Capture the cell that displays the provided text and extract its (x, y) central coordinate. 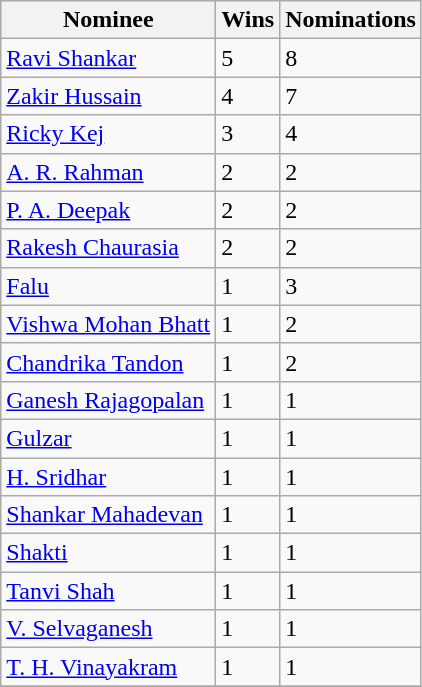
Tanvi Shah (108, 591)
T. H. Vinayakram (108, 667)
Zakir Hussain (108, 96)
H. Sridhar (108, 477)
Ganesh Rajagopalan (108, 400)
Ricky Kej (108, 134)
5 (248, 58)
P. A. Deepak (108, 210)
Shankar Mahadevan (108, 515)
8 (351, 58)
V. Selvaganesh (108, 629)
Nominations (351, 20)
Shakti (108, 553)
Ravi Shankar (108, 58)
Wins (248, 20)
Vishwa Mohan Bhatt (108, 324)
Rakesh Chaurasia (108, 248)
A. R. Rahman (108, 172)
Falu (108, 286)
Gulzar (108, 438)
Nominee (108, 20)
Chandrika Tandon (108, 362)
7 (351, 96)
